Output the (X, Y) coordinate of the center of the cell containing the given text.  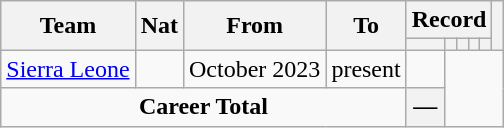
Sierra Leone (68, 69)
Team (68, 26)
From (254, 26)
To (366, 26)
— (425, 107)
present (366, 69)
Record (449, 20)
October 2023 (254, 69)
Nat (159, 26)
Career Total (204, 107)
